Output the (X, Y) coordinate of the center of the cell containing the given text.  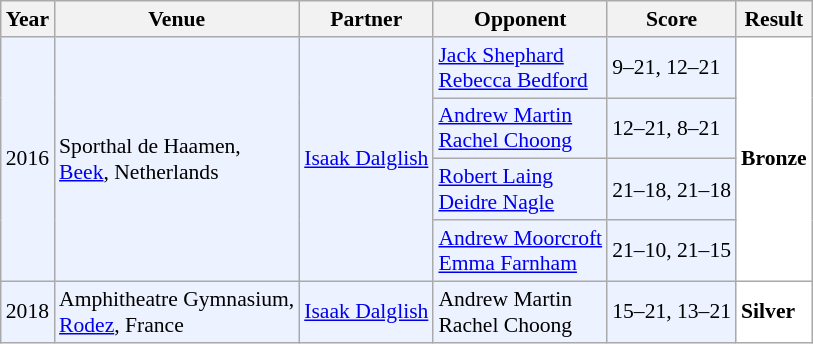
Venue (176, 19)
Robert Laing Deidre Nagle (520, 190)
Silver (774, 312)
2018 (28, 312)
15–21, 13–21 (672, 312)
Andrew Moorcroft Emma Farnham (520, 250)
Year (28, 19)
2016 (28, 159)
21–18, 21–18 (672, 190)
12–21, 8–21 (672, 128)
9–21, 12–21 (672, 68)
Partner (366, 19)
Jack Shephard Rebecca Bedford (520, 68)
Amphitheatre Gymnasium,Rodez, France (176, 312)
Result (774, 19)
Bronze (774, 159)
Score (672, 19)
Opponent (520, 19)
Sporthal de Haamen,Beek, Netherlands (176, 159)
21–10, 21–15 (672, 250)
